Output the [X, Y] coordinate of the center of the cell containing the given text.  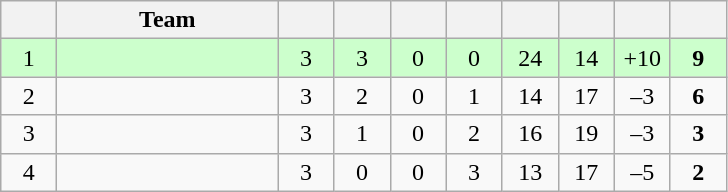
+10 [642, 58]
13 [530, 172]
Team [168, 20]
16 [530, 134]
6 [698, 96]
–5 [642, 172]
24 [530, 58]
9 [698, 58]
4 [29, 172]
19 [586, 134]
